Scan for the cell matching the given text and deliver its (x, y) coordinate at center. 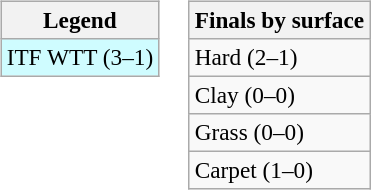
Grass (0–0) (279, 133)
ITF WTT (3–1) (80, 57)
Legend (80, 20)
Hard (2–1) (279, 57)
Clay (0–0) (279, 95)
Carpet (1–0) (279, 171)
Finals by surface (279, 20)
